Determine the (x, y) coordinate at the center of the cell enclosing the given text.  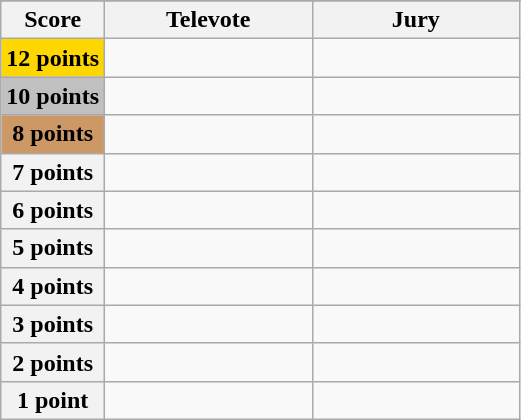
8 points (53, 134)
Televote (209, 20)
6 points (53, 210)
12 points (53, 58)
Jury (416, 20)
1 point (53, 400)
5 points (53, 248)
7 points (53, 172)
2 points (53, 362)
4 points (53, 286)
10 points (53, 96)
Score (53, 20)
3 points (53, 324)
